Return (X, Y) of the center of cell containing provided text 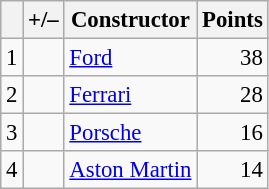
Ferrari (130, 95)
28 (232, 95)
Aston Martin (130, 170)
1 (12, 58)
Points (232, 20)
4 (12, 170)
Porsche (130, 133)
+/– (44, 20)
14 (232, 170)
Constructor (130, 20)
Ford (130, 58)
16 (232, 133)
2 (12, 95)
3 (12, 133)
38 (232, 58)
